From the cell containing the given text, extract its center point as (x, y) coordinate. 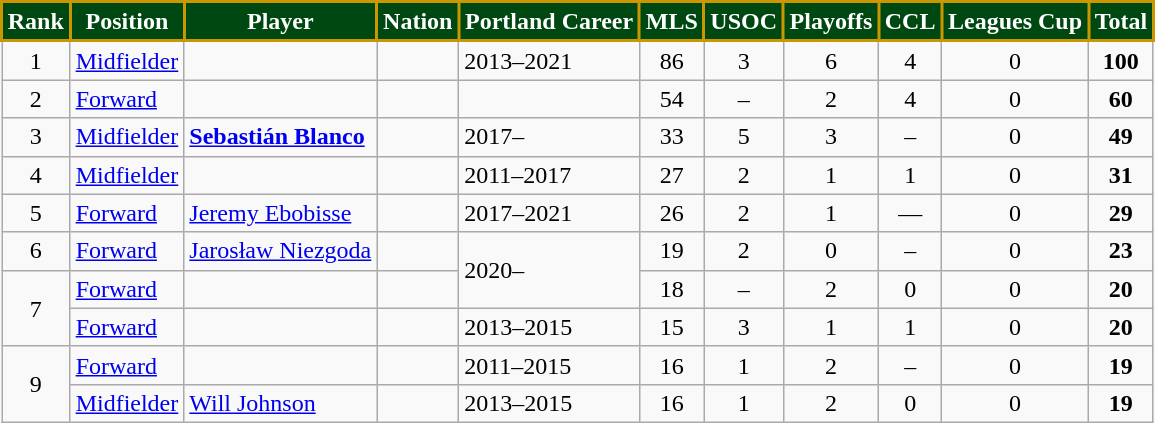
2017– (550, 137)
33 (672, 137)
Will Johnson (280, 403)
Total (1120, 22)
7 (36, 308)
Player (280, 22)
2011–2017 (550, 175)
29 (1120, 213)
Leagues Cup (1016, 22)
Nation (418, 22)
Position (127, 22)
CCL (910, 22)
31 (1120, 175)
2017–2021 (550, 213)
54 (672, 99)
26 (672, 213)
Playoffs (830, 22)
— (910, 213)
2013–2021 (550, 60)
49 (1120, 137)
86 (672, 60)
60 (1120, 99)
Rank (36, 22)
18 (672, 289)
23 (1120, 251)
USOC (744, 22)
2011–2015 (550, 365)
MLS (672, 22)
9 (36, 384)
2020– (550, 270)
15 (672, 327)
Jeremy Ebobisse (280, 213)
Jarosław Niezgoda (280, 251)
27 (672, 175)
Portland Career (550, 22)
100 (1120, 60)
Sebastián Blanco (280, 137)
